Capture the cell that displays the provided text and extract its (x, y) central coordinate. 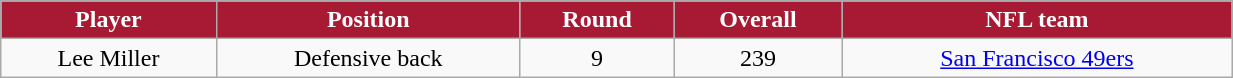
San Francisco 49ers (1037, 58)
Defensive back (368, 58)
Overall (758, 20)
Player (108, 20)
Lee Miller (108, 58)
Position (368, 20)
239 (758, 58)
9 (596, 58)
NFL team (1037, 20)
Round (596, 20)
